Scan for the cell matching the given text and deliver its (X, Y) coordinate at center. 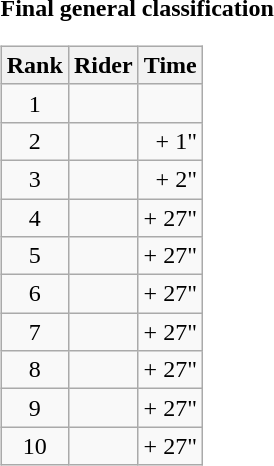
3 (34, 179)
5 (34, 256)
2 (34, 141)
1 (34, 103)
9 (34, 408)
10 (34, 446)
7 (34, 332)
8 (34, 370)
4 (34, 217)
Rider (103, 65)
+ 1" (170, 141)
Time (170, 65)
+ 2" (170, 179)
Rank (34, 65)
6 (34, 294)
